Scan for the cell matching the given text and deliver its [x, y] coordinate at center. 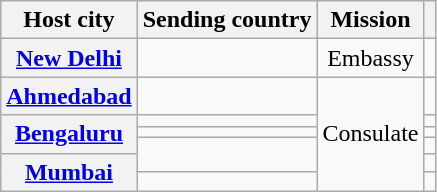
Bengaluru [69, 134]
Host city [69, 20]
Mumbai [69, 172]
Consulate [370, 134]
Sending country [227, 20]
New Delhi [69, 58]
Mission [370, 20]
Embassy [370, 58]
Ahmedabad [69, 96]
